Scan for the cell matching the given text and deliver its [x, y] coordinate at center. 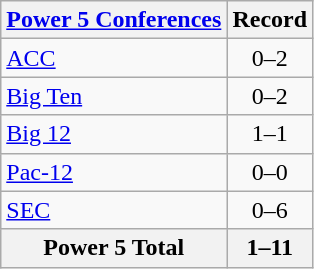
Big Ten [114, 96]
0–6 [270, 210]
Big 12 [114, 134]
1–1 [270, 134]
0–0 [270, 172]
SEC [114, 210]
Power 5 Total [114, 248]
Power 5 Conferences [114, 20]
ACC [114, 58]
Pac-12 [114, 172]
Record [270, 20]
1–11 [270, 248]
